Search for the cell housing the specified text and yield its (x, y) center coordinate. 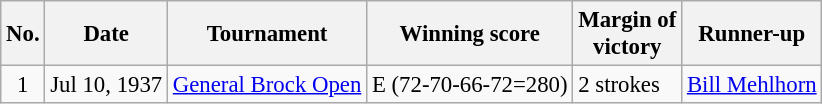
Runner-up (752, 34)
Tournament (268, 34)
Winning score (470, 34)
E (72-70-66-72=280) (470, 85)
Date (106, 34)
No. (23, 34)
General Brock Open (268, 85)
Margin ofvictory (628, 34)
2 strokes (628, 85)
1 (23, 85)
Bill Mehlhorn (752, 85)
Jul 10, 1937 (106, 85)
